Return the (X, Y) coordinate for the center point of the cell that contains the specified text.  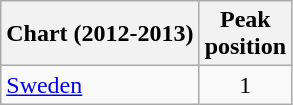
1 (245, 85)
Chart (2012-2013) (100, 34)
Sweden (100, 85)
Peakposition (245, 34)
